Search for the cell housing the specified text and yield its [X, Y] center coordinate. 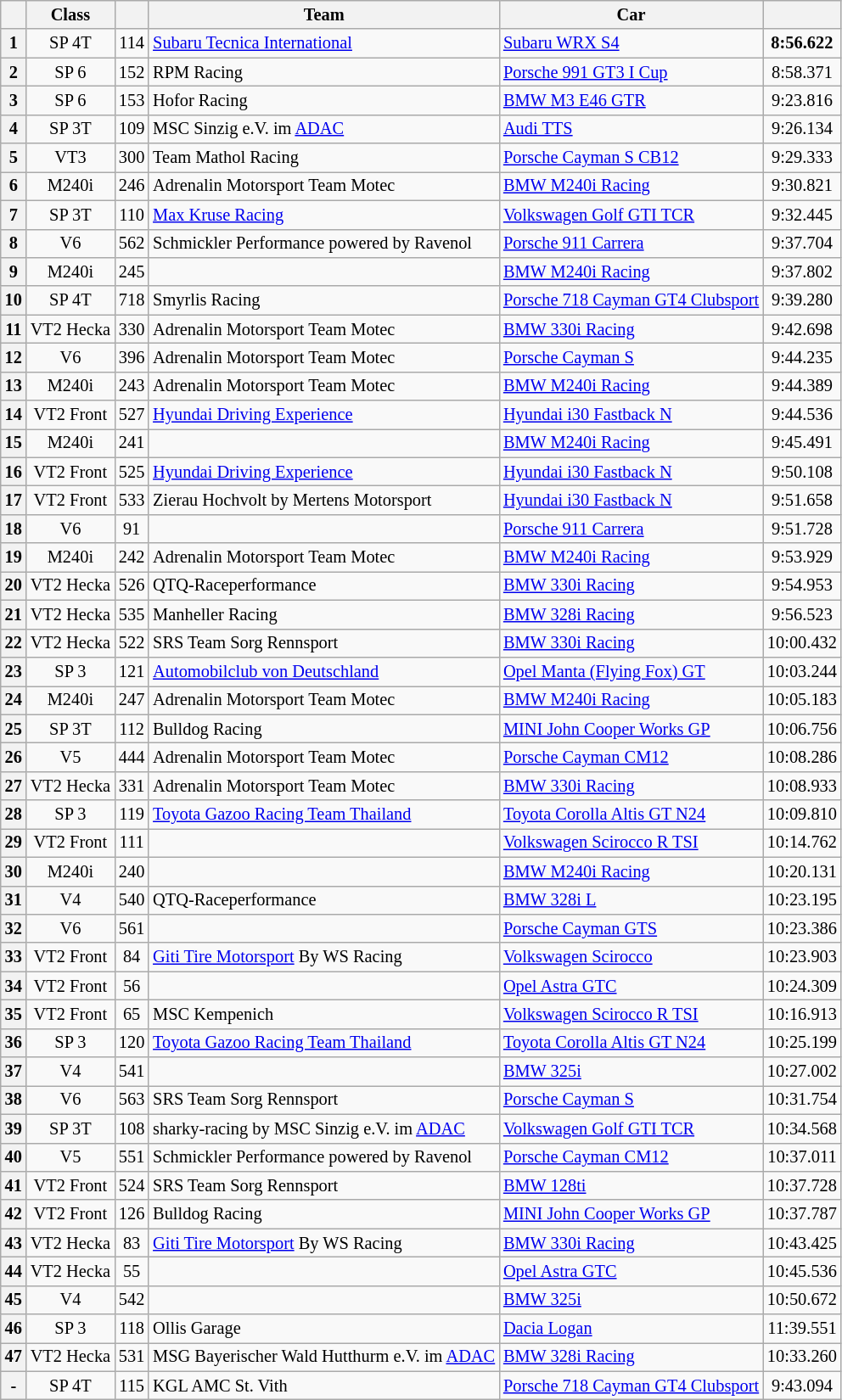
Class [70, 14]
9:39.280 [802, 300]
527 [132, 415]
111 [132, 843]
10:00.432 [802, 643]
246 [132, 186]
561 [132, 928]
Porsche Cayman S CB12 [631, 158]
10:14.762 [802, 843]
330 [132, 329]
10:09.810 [802, 815]
Smyrlis Racing [324, 300]
10:03.244 [802, 671]
718 [132, 300]
10:08.286 [802, 757]
46 [14, 1329]
112 [132, 729]
126 [132, 1214]
10:23.386 [802, 928]
Car [631, 14]
563 [132, 1100]
MSG Bayerischer Wald Hutthurm e.V. im ADAC [324, 1357]
14 [14, 415]
562 [132, 244]
10:50.672 [802, 1300]
242 [132, 557]
23 [14, 671]
110 [132, 215]
24 [14, 700]
153 [132, 100]
9:44.536 [802, 415]
10:45.536 [802, 1271]
531 [132, 1357]
535 [132, 614]
43 [14, 1243]
19 [14, 557]
30 [14, 871]
6 [14, 186]
65 [132, 1014]
541 [132, 1072]
Team [324, 14]
9:43.094 [802, 1386]
sharky-racing by MSC Sinzig e.V. im ADAC [324, 1128]
Audi TTS [631, 129]
Subaru WRX S4 [631, 43]
31 [14, 900]
26 [14, 757]
120 [132, 1043]
29 [14, 843]
9:44.389 [802, 386]
39 [14, 1128]
18 [14, 529]
9:37.704 [802, 244]
Opel Manta (Flying Fox) GT [631, 671]
7 [14, 215]
27 [14, 786]
16 [14, 472]
524 [132, 1185]
10:31.754 [802, 1100]
10:37.011 [802, 1157]
3 [14, 100]
21 [14, 614]
9:51.658 [802, 500]
9:26.134 [802, 129]
- [14, 1386]
28 [14, 815]
551 [132, 1157]
522 [132, 643]
Automobilclub von Deutschland [324, 671]
9:54.953 [802, 585]
542 [132, 1300]
17 [14, 500]
33 [14, 957]
Manheller Racing [324, 614]
42 [14, 1214]
9:56.523 [802, 614]
533 [132, 500]
25 [14, 729]
9:45.491 [802, 443]
10:06.756 [802, 729]
10:20.131 [802, 871]
9:44.235 [802, 357]
1 [14, 43]
45 [14, 1300]
BMW 328i L [631, 900]
8:56.622 [802, 43]
47 [14, 1357]
RPM Racing [324, 72]
4 [14, 129]
241 [132, 443]
Subaru Tecnica International [324, 43]
121 [132, 671]
37 [14, 1072]
396 [132, 357]
10:34.568 [802, 1128]
40 [14, 1157]
10 [14, 300]
32 [14, 928]
Porsche 991 GT3 I Cup [631, 72]
20 [14, 585]
540 [132, 900]
5 [14, 158]
Team Mathol Racing [324, 158]
247 [132, 700]
Zierau Hochvolt by Mertens Motorsport [324, 500]
300 [132, 158]
444 [132, 757]
Ollis Garage [324, 1329]
9 [14, 272]
10:37.728 [802, 1185]
108 [132, 1128]
10:43.425 [802, 1243]
83 [132, 1243]
BMW 128ti [631, 1185]
525 [132, 472]
243 [132, 386]
331 [132, 786]
Dacia Logan [631, 1329]
Hofor Racing [324, 100]
12 [14, 357]
38 [14, 1100]
10:37.787 [802, 1214]
10:23.195 [802, 900]
56 [132, 986]
9:50.108 [802, 472]
9:37.802 [802, 272]
109 [132, 129]
10:08.933 [802, 786]
15 [14, 443]
9:29.333 [802, 158]
240 [132, 871]
34 [14, 986]
9:32.445 [802, 215]
11 [14, 329]
10:24.309 [802, 986]
10:16.913 [802, 1014]
Max Kruse Racing [324, 215]
10:33.260 [802, 1357]
BMW M3 E46 GTR [631, 100]
36 [14, 1043]
9:42.698 [802, 329]
84 [132, 957]
118 [132, 1329]
2 [14, 72]
114 [132, 43]
MSC Sinzig e.V. im ADAC [324, 129]
526 [132, 585]
MSC Kempenich [324, 1014]
35 [14, 1014]
115 [132, 1386]
VT3 [70, 158]
22 [14, 643]
Volkswagen Scirocco [631, 957]
44 [14, 1271]
10:25.199 [802, 1043]
8 [14, 244]
152 [132, 72]
10:27.002 [802, 1072]
9:30.821 [802, 186]
9:53.929 [802, 557]
9:23.816 [802, 100]
119 [132, 815]
11:39.551 [802, 1329]
9:51.728 [802, 529]
91 [132, 529]
KGL AMC St. Vith [324, 1386]
10:05.183 [802, 700]
8:58.371 [802, 72]
10:23.903 [802, 957]
41 [14, 1185]
13 [14, 386]
Porsche Cayman GTS [631, 928]
55 [132, 1271]
245 [132, 272]
